Output the (X, Y) coordinate of the center of the cell containing the given text.  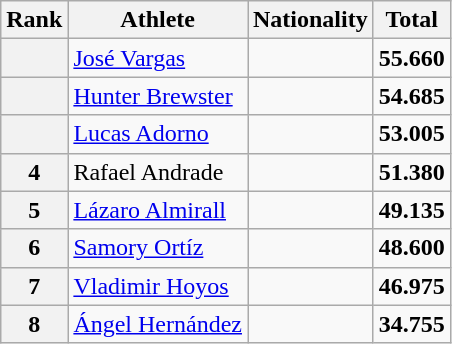
Total (412, 20)
Lázaro Almirall (158, 210)
Rank (34, 20)
Vladimir Hoyos (158, 286)
55.660 (412, 58)
8 (34, 324)
54.685 (412, 96)
48.600 (412, 248)
Rafael Andrade (158, 172)
4 (34, 172)
Hunter Brewster (158, 96)
7 (34, 286)
Lucas Adorno (158, 134)
Ángel Hernández (158, 324)
José Vargas (158, 58)
5 (34, 210)
Nationality (311, 20)
53.005 (412, 134)
6 (34, 248)
Samory Ortíz (158, 248)
49.135 (412, 210)
34.755 (412, 324)
Athlete (158, 20)
51.380 (412, 172)
46.975 (412, 286)
